Locate the cell with the specified text and output its (x, y) center coordinate. 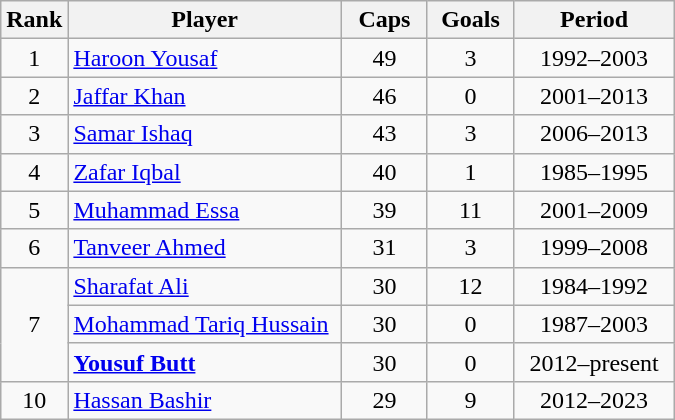
Rank (34, 20)
Haroon Yousaf (205, 58)
Jaffar Khan (205, 96)
39 (384, 210)
Caps (384, 20)
7 (34, 324)
46 (384, 96)
6 (34, 248)
10 (34, 400)
Muhammad Essa (205, 210)
1987–2003 (594, 324)
12 (470, 286)
1984–1992 (594, 286)
1985–1995 (594, 172)
2006–2013 (594, 134)
43 (384, 134)
5 (34, 210)
Yousuf Butt (205, 362)
40 (384, 172)
2 (34, 96)
2001–2013 (594, 96)
Sharafat Ali (205, 286)
Player (205, 20)
4 (34, 172)
11 (470, 210)
2012–2023 (594, 400)
1992–2003 (594, 58)
Period (594, 20)
Zafar Iqbal (205, 172)
Goals (470, 20)
2001–2009 (594, 210)
Hassan Bashir (205, 400)
29 (384, 400)
Samar Ishaq (205, 134)
49 (384, 58)
2012–present (594, 362)
Mohammad Tariq Hussain (205, 324)
31 (384, 248)
9 (470, 400)
1999–2008 (594, 248)
Tanveer Ahmed (205, 248)
